Provide the (X, Y) coordinate of the cell's center where the given text is located.  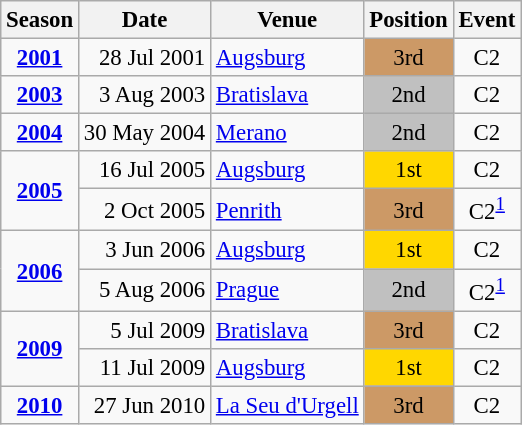
Event (487, 20)
Position (408, 20)
28 Jul 2001 (144, 58)
2010 (40, 405)
30 May 2004 (144, 133)
Penrith (288, 210)
Date (144, 20)
3 Aug 2003 (144, 95)
16 Jul 2005 (144, 170)
2005 (40, 191)
2001 (40, 58)
Merano (288, 133)
La Seu d'Urgell (288, 405)
5 Jul 2009 (144, 330)
5 Aug 2006 (144, 290)
2003 (40, 95)
Season (40, 20)
Venue (288, 20)
2004 (40, 133)
27 Jun 2010 (144, 405)
2 Oct 2005 (144, 210)
3 Jun 2006 (144, 250)
2009 (40, 348)
11 Jul 2009 (144, 367)
Prague (288, 290)
2006 (40, 271)
